Extract the [X, Y] coordinate from the center of the cell holding the provided text.  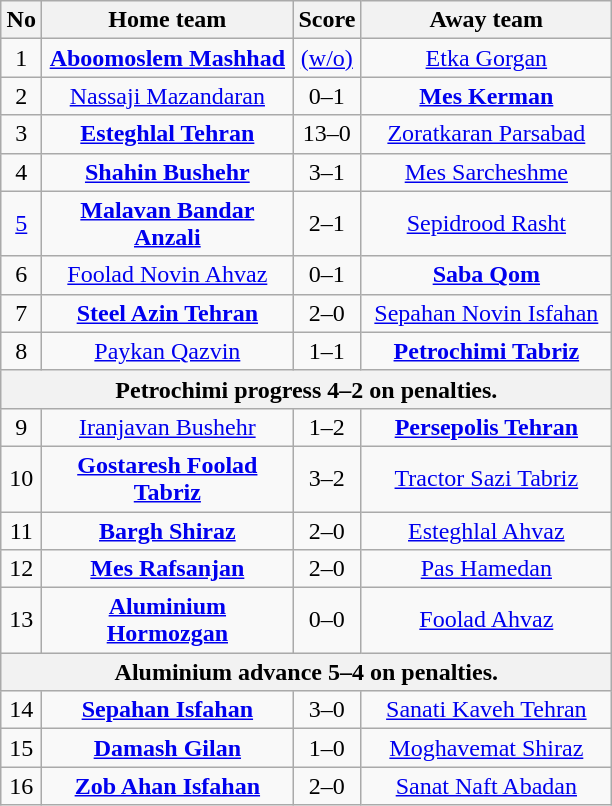
Home team [168, 20]
Iranjavan Bushehr [168, 427]
Aboomoslem Mashhad [168, 58]
3–2 [327, 478]
7 [22, 313]
3–1 [327, 172]
16 [22, 786]
13–0 [327, 134]
3 [22, 134]
Mes Rafsanjan [168, 569]
Sepidrood Rasht [486, 224]
Bargh Shiraz [168, 531]
Steel Azin Tehran [168, 313]
Moghavemat Shiraz [486, 748]
Aluminium Hormozgan [168, 620]
Foolad Novin Ahvaz [168, 275]
Petrochimi Tabriz [486, 351]
9 [22, 427]
3–0 [327, 710]
Mes Kerman [486, 96]
1–1 [327, 351]
Aluminium advance 5–4 on penalties. [306, 672]
Zob Ahan Isfahan [168, 786]
1–0 [327, 748]
(w/o) [327, 58]
Saba Qom [486, 275]
14 [22, 710]
10 [22, 478]
Petrochimi progress 4–2 on penalties. [306, 389]
Pas Hamedan [486, 569]
Away team [486, 20]
Mes Sarcheshme [486, 172]
2 [22, 96]
13 [22, 620]
0–0 [327, 620]
Nassaji Mazandaran [168, 96]
Foolad Ahvaz [486, 620]
Tractor Sazi Tabriz [486, 478]
4 [22, 172]
6 [22, 275]
Esteghlal Tehran [168, 134]
11 [22, 531]
Persepolis Tehran [486, 427]
Sanat Naft Abadan [486, 786]
Zoratkaran Parsabad [486, 134]
Malavan Bandar Anzali [168, 224]
Score [327, 20]
Shahin Bushehr [168, 172]
8 [22, 351]
Sanati Kaveh Tehran [486, 710]
5 [22, 224]
Sepahan Isfahan [168, 710]
Damash Gilan [168, 748]
Paykan Qazvin [168, 351]
Etka Gorgan [486, 58]
15 [22, 748]
Esteghlal Ahvaz [486, 531]
Gostaresh Foolad Tabriz [168, 478]
2–1 [327, 224]
1 [22, 58]
12 [22, 569]
Sepahan Novin Isfahan [486, 313]
No [22, 20]
1–2 [327, 427]
